Detect which cell encompasses the target text, then output its (X, Y) center coordinate. 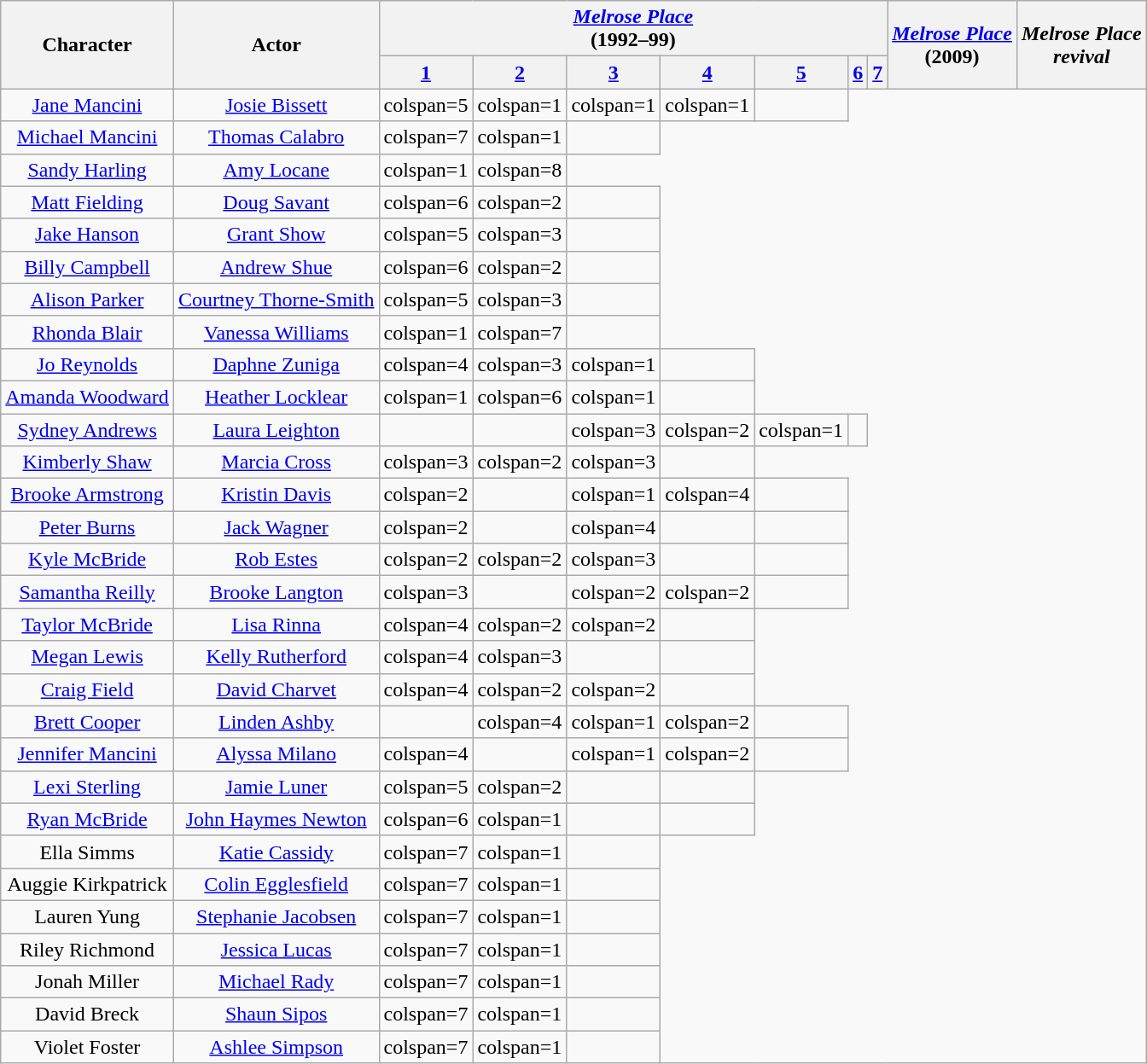
Jane Mancini (87, 105)
Alyssa Milano (277, 754)
2 (520, 73)
Riley Richmond (87, 950)
Daphne Zuniga (277, 364)
Shaun Sipos (277, 1015)
Melrose Place(2009) (952, 44)
Taylor McBride (87, 625)
Sydney Andrews (87, 429)
Character (87, 44)
Josie Bissett (277, 105)
Peter Burns (87, 527)
Grant Show (277, 235)
Rob Estes (277, 560)
Actor (277, 44)
Amy Locane (277, 170)
Brooke Langton (277, 592)
Lexi Sterling (87, 787)
5 (801, 73)
John Haymes Newton (277, 819)
Michael Mancini (87, 137)
Auggie Kirkpatrick (87, 884)
Laura Leighton (277, 429)
Katie Cassidy (277, 852)
Amanda Woodward (87, 397)
David Charvet (277, 689)
3 (614, 73)
Kyle McBride (87, 560)
Rhonda Blair (87, 332)
Heather Locklear (277, 397)
Kimberly Shaw (87, 462)
Thomas Calabro (277, 137)
Megan Lewis (87, 657)
Billy Campbell (87, 267)
4 (707, 73)
Alison Parker (87, 299)
Melrose Place(1992–99) (633, 29)
Michael Rady (277, 982)
Brett Cooper (87, 722)
Jonah Miller (87, 982)
Violet Foster (87, 1047)
Ryan McBride (87, 819)
Stephanie Jacobsen (277, 916)
Lisa Rinna (277, 625)
Melrose Placerevival (1081, 44)
Brooke Armstrong (87, 495)
Jennifer Mancini (87, 754)
Jo Reynolds (87, 364)
David Breck (87, 1015)
colspan=8 (520, 170)
Jack Wagner (277, 527)
1 (426, 73)
Craig Field (87, 689)
Samantha Reilly (87, 592)
Doug Savant (277, 202)
Ashlee Simpson (277, 1047)
Jake Hanson (87, 235)
Jamie Luner (277, 787)
Andrew Shue (277, 267)
Jessica Lucas (277, 950)
Marcia Cross (277, 462)
Courtney Thorne-Smith (277, 299)
Matt Fielding (87, 202)
7 (877, 73)
Kristin Davis (277, 495)
6 (859, 73)
Ella Simms (87, 852)
Colin Egglesfield (277, 884)
Kelly Rutherford (277, 657)
Linden Ashby (277, 722)
Lauren Yung (87, 916)
Sandy Harling (87, 170)
Vanessa Williams (277, 332)
